Output the (x, y) coordinate of the center of the cell containing the given text.  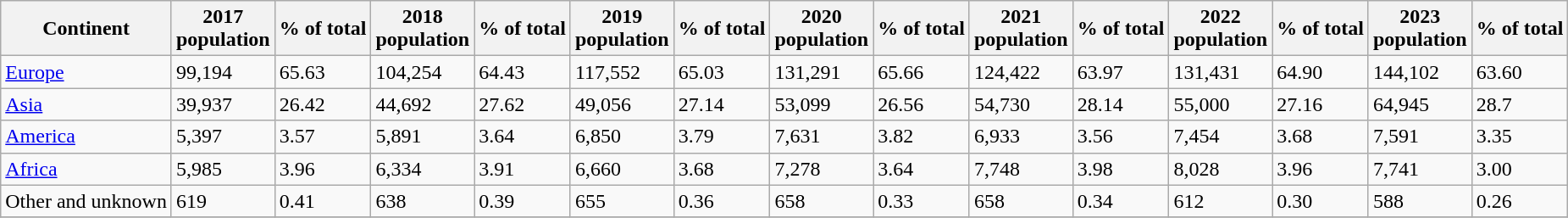
5,891 (423, 137)
0.34 (1121, 201)
26.56 (922, 104)
5,985 (223, 169)
64.90 (1321, 72)
64,945 (1420, 104)
3.56 (1121, 137)
7,591 (1420, 137)
588 (1420, 201)
3.82 (922, 137)
0.26 (1520, 201)
55,000 (1221, 104)
Continent (86, 29)
Asia (86, 104)
131,291 (822, 72)
619 (223, 201)
117,552 (622, 72)
26.42 (323, 104)
54,730 (1021, 104)
0.39 (523, 201)
7,741 (1420, 169)
5,397 (223, 137)
7,278 (822, 169)
2018population (423, 29)
6,850 (622, 137)
6,334 (423, 169)
0.36 (722, 201)
27.62 (523, 104)
99,194 (223, 72)
3.91 (523, 169)
28.7 (1520, 104)
65.66 (922, 72)
63.97 (1121, 72)
2023population (1420, 29)
3.98 (1121, 169)
65.03 (722, 72)
655 (622, 201)
27.14 (722, 104)
44,692 (423, 104)
0.30 (1321, 201)
27.16 (1321, 104)
2021population (1021, 29)
63.60 (1520, 72)
7,631 (822, 137)
Africa (86, 169)
0.41 (323, 201)
6,933 (1021, 137)
7,748 (1021, 169)
America (86, 137)
0.33 (922, 201)
64.43 (523, 72)
124,422 (1021, 72)
8,028 (1221, 169)
28.14 (1121, 104)
104,254 (423, 72)
638 (423, 201)
3.35 (1520, 137)
49,056 (622, 104)
3.57 (323, 137)
144,102 (1420, 72)
2020population (822, 29)
3.00 (1520, 169)
3.79 (722, 137)
2019population (622, 29)
Other and unknown (86, 201)
Europe (86, 72)
53,099 (822, 104)
7,454 (1221, 137)
65.63 (323, 72)
131,431 (1221, 72)
2022population (1221, 29)
612 (1221, 201)
39,937 (223, 104)
2017population (223, 29)
6,660 (622, 169)
